Determine the (X, Y) coordinate at the center of the cell enclosing the given text.  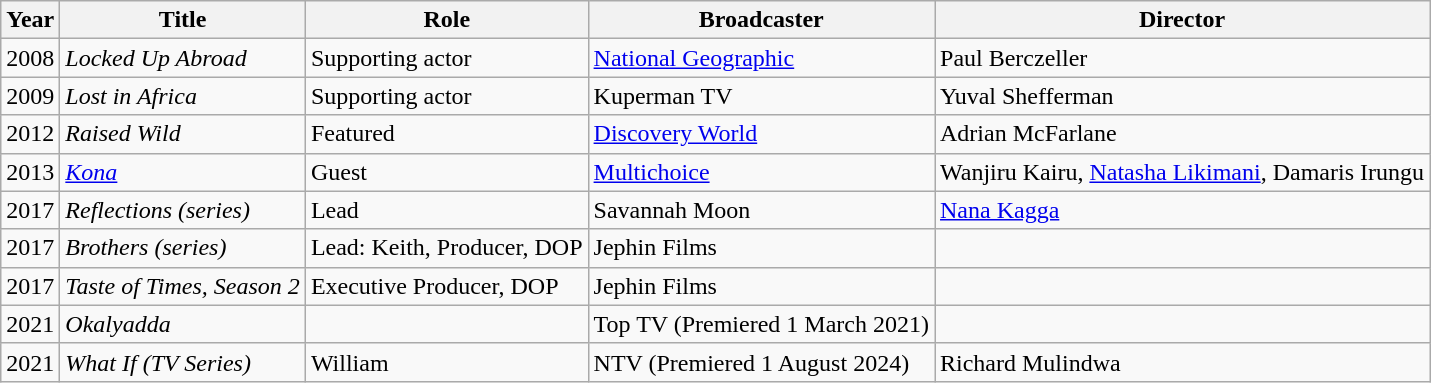
2013 (30, 172)
Paul Berczeller (1182, 58)
Locked Up Abroad (183, 58)
Okalyadda (183, 324)
Featured (446, 134)
Wanjiru Kairu, Natasha Likimani, Damaris Irungu (1182, 172)
Year (30, 20)
Savannah Moon (761, 210)
Brothers (series) (183, 248)
Lead: Keith, Producer, DOP (446, 248)
Top TV (Premiered 1 March 2021) (761, 324)
Guest (446, 172)
Lost in Africa (183, 96)
2012 (30, 134)
National Geographic (761, 58)
NTV (Premiered 1 August 2024) (761, 362)
Taste of Times, Season 2 (183, 286)
2009 (30, 96)
Kuperman TV (761, 96)
Adrian McFarlane (1182, 134)
Broadcaster (761, 20)
Discovery World (761, 134)
William (446, 362)
Executive Producer, DOP (446, 286)
Reflections (series) (183, 210)
Kona (183, 172)
Yuval Shefferman (1182, 96)
Role (446, 20)
What If (TV Series) (183, 362)
Nana Kagga (1182, 210)
2008 (30, 58)
Richard Mulindwa (1182, 362)
Multichoice (761, 172)
Title (183, 20)
Raised Wild (183, 134)
Lead (446, 210)
Director (1182, 20)
